Detect which cell encompasses the target text, then output its [X, Y] center coordinate. 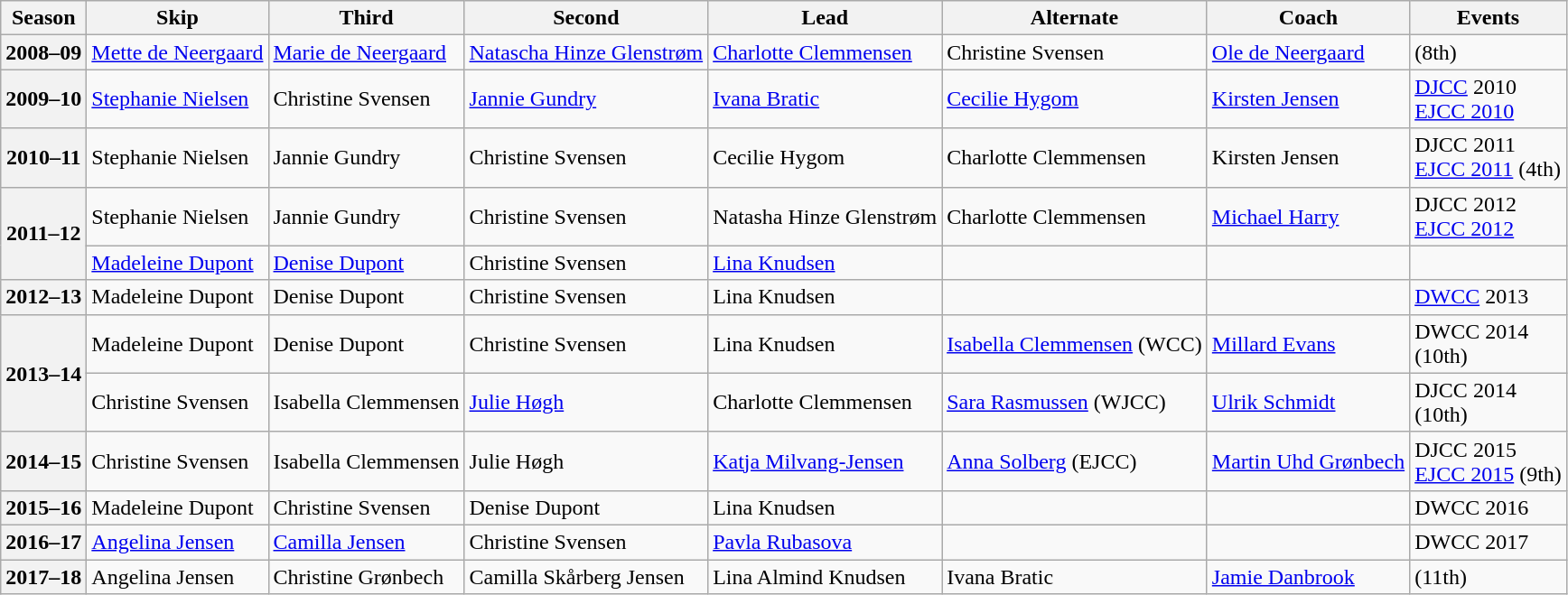
Katja Milvang-Jensen [826, 460]
Season [43, 18]
DJCC 2015 EJCC 2015 (9th) [1489, 460]
Alternate [1075, 18]
2013–14 [43, 373]
Third [367, 18]
2011–12 [43, 233]
Martin Uhd Grønbech [1308, 460]
Second [586, 18]
Coach [1308, 18]
Camilla Skårberg Jensen [586, 577]
2017–18 [43, 577]
Christine Grønbech [367, 577]
Natascha Hinze Glenstrøm [586, 52]
Events [1489, 18]
Lina Almind Knudsen [826, 577]
2010–11 [43, 157]
2016–17 [43, 542]
DWCC 2014 (10th) [1489, 343]
Michael Harry [1308, 217]
2008–09 [43, 52]
Millard Evans [1308, 343]
Pavla Rubasova [826, 542]
2009–10 [43, 99]
Anna Solberg (EJCC) [1075, 460]
(11th) [1489, 577]
Skip [177, 18]
DWCC 2017 [1489, 542]
DJCC 2012 EJCC 2012 [1489, 217]
Sara Rasmussen (WJCC) [1075, 403]
Marie de Neergaard [367, 52]
Lead [826, 18]
Mette de Neergaard [177, 52]
2012–13 [43, 297]
Isabella Clemmensen (WCC) [1075, 343]
Natasha Hinze Glenstrøm [826, 217]
(8th) [1489, 52]
DJCC 2014 (10th) [1489, 403]
Ulrik Schmidt [1308, 403]
2015–16 [43, 507]
DWCC 2016 [1489, 507]
Ole de Neergaard [1308, 52]
DJCC 2011 EJCC 2011 (4th) [1489, 157]
Camilla Jensen [367, 542]
DJCC 2010 EJCC 2010 [1489, 99]
DWCC 2013 [1489, 297]
Jamie Danbrook [1308, 577]
2014–15 [43, 460]
